Scan for the cell matching the given text and deliver its [X, Y] coordinate at center. 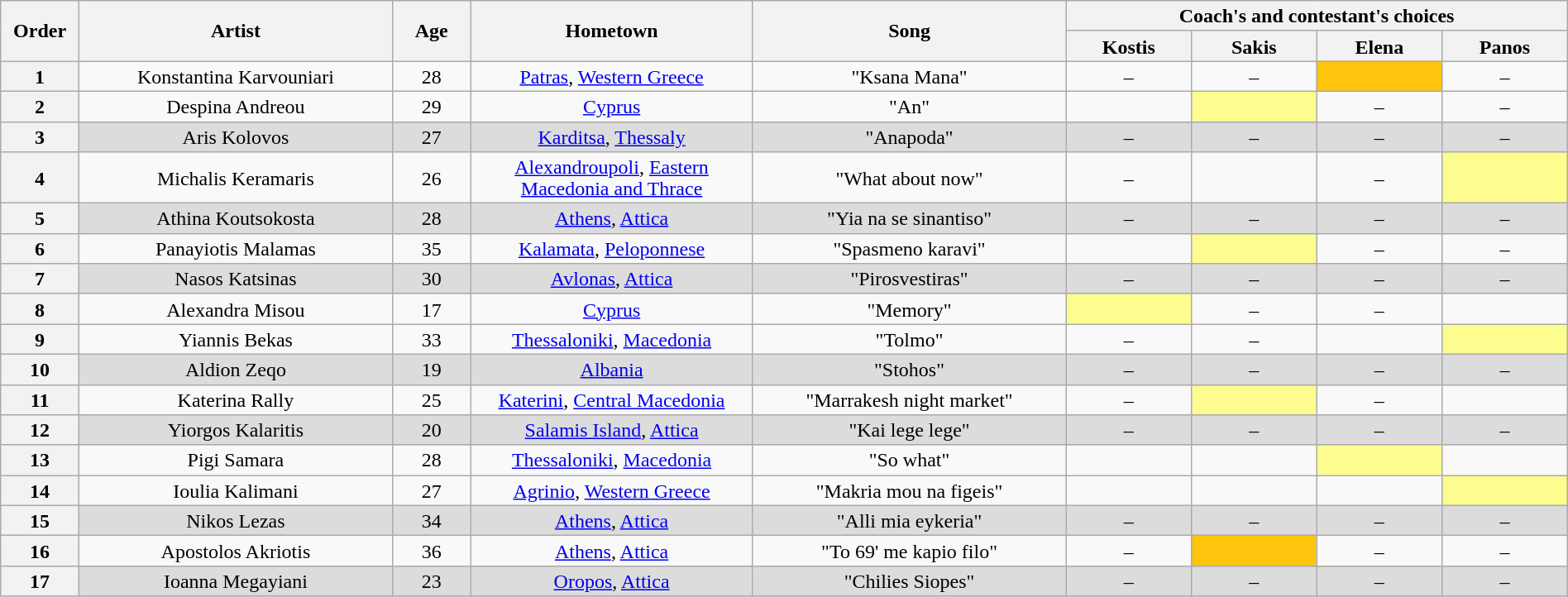
Panayiotis Malamas [235, 248]
20 [432, 430]
30 [432, 279]
Coach's and contestant's choices [1317, 17]
2 [40, 106]
Agrinio, Western Greece [612, 491]
Salamis Island, Attica [612, 430]
Apostolos Akriotis [235, 551]
Age [432, 31]
13 [40, 460]
Aris Kolovos [235, 137]
"An" [910, 106]
11 [40, 400]
5 [40, 218]
33 [432, 339]
29 [432, 106]
"Alli mia eykeria" [910, 521]
16 [40, 551]
4 [40, 178]
Alexandroupoli, Eastern Macedonia and Thrace [612, 178]
19 [432, 369]
Yiorgos Kalaritis [235, 430]
1 [40, 76]
"Tolmo" [910, 339]
36 [432, 551]
"Yia na se sinantiso" [910, 218]
Nikos Lezas [235, 521]
Ioulia Kalimani [235, 491]
Karditsa, Thessaly [612, 137]
Konstantina Karvouniari [235, 76]
26 [432, 178]
8 [40, 309]
"Makria mou na figeis" [910, 491]
3 [40, 137]
Aldion Zeqo [235, 369]
Hometown [612, 31]
9 [40, 339]
Albania [612, 369]
Artist [235, 31]
Kalamata, Peloponnese [612, 248]
7 [40, 279]
25 [432, 400]
23 [432, 580]
Katerini, Central Macedonia [612, 400]
Michalis Keramaris [235, 178]
"Marrakesh night market" [910, 400]
12 [40, 430]
10 [40, 369]
Patras, Western Greece [612, 76]
15 [40, 521]
"What about now" [910, 178]
"Pirosvestiras" [910, 279]
Nasos Katsinas [235, 279]
Pigi Samara [235, 460]
Oropos, Attica [612, 580]
"Ksana Mana" [910, 76]
Song [910, 31]
"Chilies Siopes" [910, 580]
"Spasmeno karavi" [910, 248]
"Stohos" [910, 369]
Ioanna Megayiani [235, 580]
Sakis [1255, 46]
Panos [1505, 46]
Order [40, 31]
"Memory" [910, 309]
35 [432, 248]
"To 69' me kapio filo" [910, 551]
"Anapoda" [910, 137]
Elena [1379, 46]
Despina Andreou [235, 106]
14 [40, 491]
Avlonas, Attica [612, 279]
Kostis [1129, 46]
Yiannis Bekas [235, 339]
"So what" [910, 460]
34 [432, 521]
6 [40, 248]
"Kai lege lege" [910, 430]
Athina Koutsokosta [235, 218]
Katerina Rally [235, 400]
Alexandra Misou [235, 309]
